Scan for the cell matching the given text and deliver its (X, Y) coordinate at center. 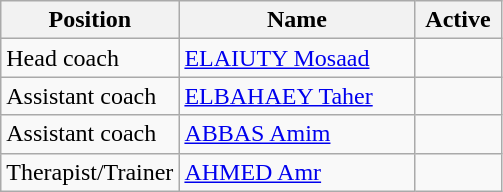
ELAIUTY Mosaad (297, 58)
AHMED Amr (297, 172)
Therapist/Trainer (90, 172)
Name (297, 20)
Head coach (90, 58)
ELBAHAEY Taher (297, 96)
ABBAS Amim (297, 134)
Position (90, 20)
Active (458, 20)
